Return [X, Y] of the center of cell containing provided text 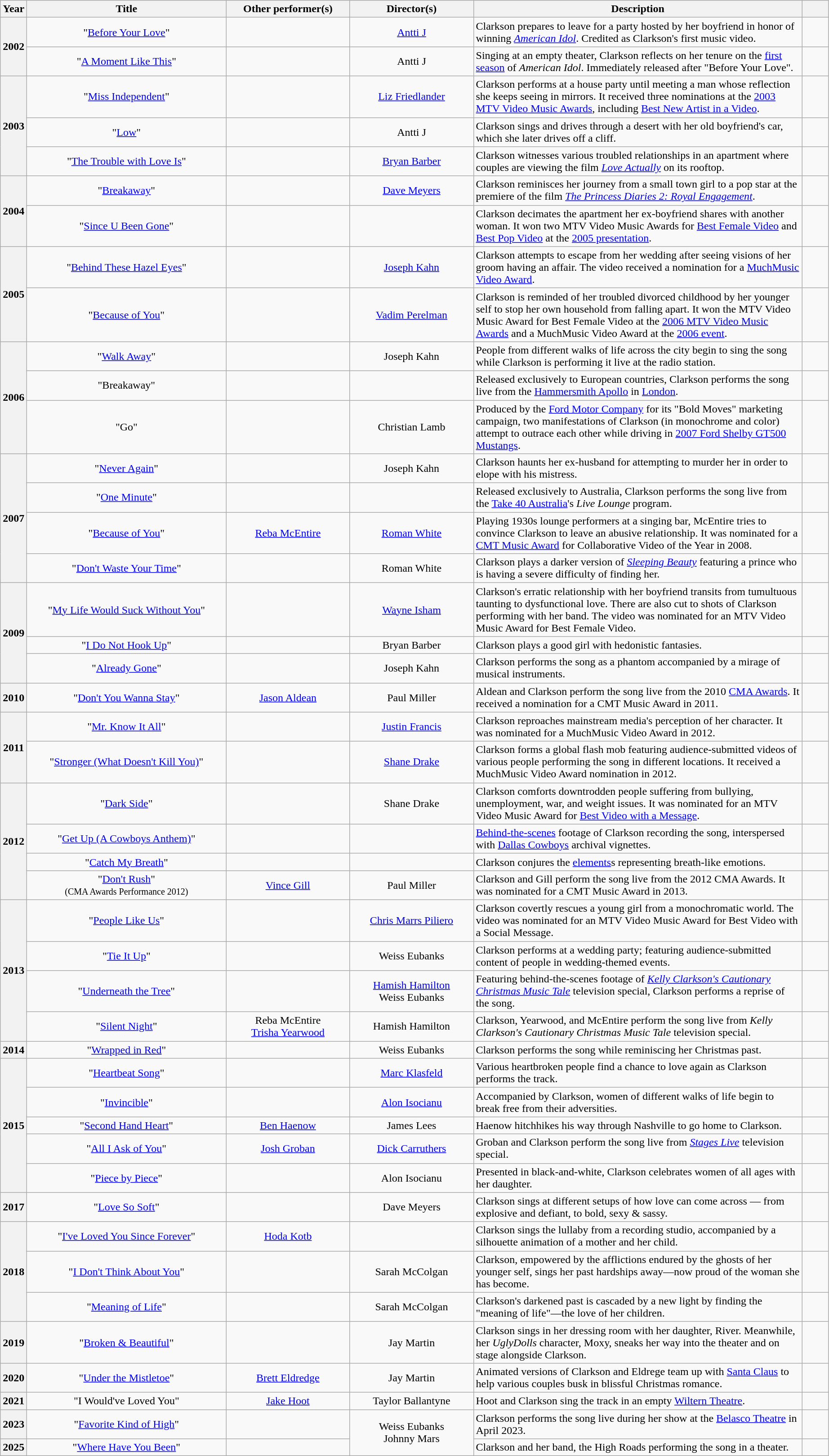
Clarkson, Yearwood, and McEntire perform the song live from Kelly Clarkson's Cautionary Christmas Music Tale television special. [637, 1026]
"Underneath the Tree" [127, 991]
"People Like Us" [127, 920]
Clarkson conjures the elementss representing breath-like emotions. [637, 862]
Clarkson sings the lullaby from a recording studio, accompanied by a silhouette animation of a mother and her child. [637, 1236]
"I Would've Loved You" [127, 1401]
Hoot and Clarkson sing the track in an empty Wiltern Theatre. [637, 1401]
Clarkson reminisces her journey from a small town girl to a pop star at the premiere of the film The Princess Diaries 2: Royal Engagement. [637, 191]
2005 [13, 294]
Animated versions of Clarkson and Eldrege team up with Santa Claus to help various couples busk in blissful Christmas romance. [637, 1377]
Clarkson plays a good girl with hedonistic fantasies. [637, 645]
"Behind These Hazel Eyes" [127, 267]
Aldean and Clarkson perform the song live from the 2010 CMA Awards. It received a nomination for a CMT Music Award in 2011. [637, 697]
Wayne Isham [412, 610]
Brett Eldredge [288, 1377]
"Already Gone" [127, 668]
"My Life Would Suck Without You" [127, 610]
Other performer(s) [288, 9]
Reba McEntireTrisha Yearwood [288, 1026]
Hamish HamiltonWeiss Eubanks [412, 991]
"Don't Rush"(CMA Awards Performance 2012) [127, 885]
Clarkson haunts her ex-husband for attempting to murder her in order to elope with his mistress. [637, 469]
"Catch My Breath" [127, 862]
Title [127, 9]
Josh Groban [288, 1149]
Chris Marrs Piliero [412, 920]
Clarkson prepares to leave for a party hosted by her boyfriend in honor of winning American Idol. Credited as Clarkson's first music video. [637, 32]
Clarkson's darkened past is cascaded by a new light by finding the "meaning of life"—the love of her children. [637, 1307]
"Get Up (A Cowboys Anthem)" [127, 838]
Presented in black-and-white, Clarkson celebrates women of all ages with her daughter. [637, 1178]
2010 [13, 697]
2004 [13, 211]
Clarkson and her band, the High Roads performing the song in a theater. [637, 1447]
Justin Francis [412, 727]
Released exclusively to Australia, Clarkson performs the song live from the Take 40 Australia's Live Lounge program. [637, 497]
Behind-the-scenes footage of Clarkson recording the song, interspersed with Dallas Cowboys archival vignettes. [637, 838]
Jason Aldean [288, 697]
Ben Haenow [288, 1125]
Clarkson sings at different setups of how love can come across — from explosive and defiant, to bold, sexy & sassy. [637, 1207]
"Tie It Up" [127, 955]
Description [637, 9]
"Where Have You Been" [127, 1447]
"I Do Not Hook Up" [127, 645]
"The Trouble with Love Is" [127, 161]
"Low" [127, 132]
Director(s) [412, 9]
2018 [13, 1272]
Clarkson performs the song as a phantom accompanied by a mirage of musical instruments. [637, 668]
"Before Your Love" [127, 32]
"Broken & Beautiful" [127, 1342]
"Piece by Piece" [127, 1178]
2011 [13, 748]
Various heartbroken people find a chance to love again as Clarkson performs the track. [637, 1073]
Clarkson reproaches mainstream media's perception of her character. It was nominated for a MuchMusic Video Award in 2012. [637, 727]
"Walk Away" [127, 356]
2007 [13, 518]
2002 [13, 47]
Jake Hoot [288, 1401]
Clarkson performs at a wedding party; featuring audience-submitted content of people in wedding-themed events. [637, 955]
2020 [13, 1377]
Clarkson plays a darker version of Sleeping Beauty featuring a prince who is having a severe difficulty of finding her. [637, 569]
"Stronger (What Doesn't Kill You)" [127, 762]
Singing at an empty theater, Clarkson reflects on her tenure on the first season of American Idol. Immediately released after "Before Your Love". [637, 61]
2015 [13, 1125]
Vadim Perelman [412, 315]
"Favorite Kind of High" [127, 1424]
"Wrapped in Red" [127, 1050]
Liz Friedlander [412, 97]
"Never Again" [127, 469]
"Don't You Wanna Stay" [127, 697]
Clarkson performs the song live during her show at the Belasco Theatre in April 2023. [637, 1424]
"Invincible" [127, 1102]
2013 [13, 970]
Clarkson performs the song while reminiscing her Christmas past. [637, 1050]
"Go" [127, 427]
Groban and Clarkson perform the song live from Stages Live television special. [637, 1149]
"All I Ask of You" [127, 1149]
2017 [13, 1207]
"Heartbeat Song" [127, 1073]
Hoda Kotb [288, 1236]
Clarkson sings and drives through a desert with her old boyfriend's car, which she later drives off a cliff. [637, 132]
Hamish Hamilton [412, 1026]
2009 [13, 633]
"A Moment Like This" [127, 61]
"Don't Waste Your Time" [127, 569]
"Second Hand Heart" [127, 1125]
"Since U Been Gone" [127, 226]
Accompanied by Clarkson, women of different walks of life begin to break free from their adversities. [637, 1102]
Christian Lamb [412, 427]
Weiss Eubanks Johnny Mars [412, 1433]
Marc Klasfeld [412, 1073]
2003 [13, 126]
2023 [13, 1424]
2014 [13, 1050]
"Mr. Know It All" [127, 727]
Reba McEntire [288, 533]
Haenow hitchhikes his way through Nashville to go home to Clarkson. [637, 1125]
"I've Loved You Since Forever" [127, 1236]
"Under the Mistletoe" [127, 1377]
2021 [13, 1401]
Clarkson and Gill perform the song live from the 2012 CMA Awards. It was nominated for a CMT Music Award in 2013. [637, 885]
Year [13, 9]
"One Minute" [127, 497]
Taylor Ballantyne [412, 1401]
"Miss Independent" [127, 97]
Released exclusively to European countries, Clarkson performs the song live from the Hammersmith Apollo in London. [637, 385]
"Silent Night" [127, 1026]
Vince Gill [288, 885]
"Dark Side" [127, 803]
"I Don't Think About You" [127, 1272]
2019 [13, 1342]
2025 [13, 1447]
People from different walks of life across the city begin to sing the song while Clarkson is performing it live at the radio station. [637, 356]
Dick Carruthers [412, 1149]
2006 [13, 398]
Clarkson witnesses various troubled relationships in an apartment where couples are viewing the film Love Actually on its rooftop. [637, 161]
2012 [13, 841]
James Lees [412, 1125]
Featuring behind-the-scenes footage of Kelly Clarkson's Cautionary Christmas Music Tale television special, Clarkson performs a reprise of the song. [637, 991]
"Meaning of Life" [127, 1307]
"Love So Soft" [127, 1207]
